Output the [x, y] coordinate of the center of the cell containing the given text.  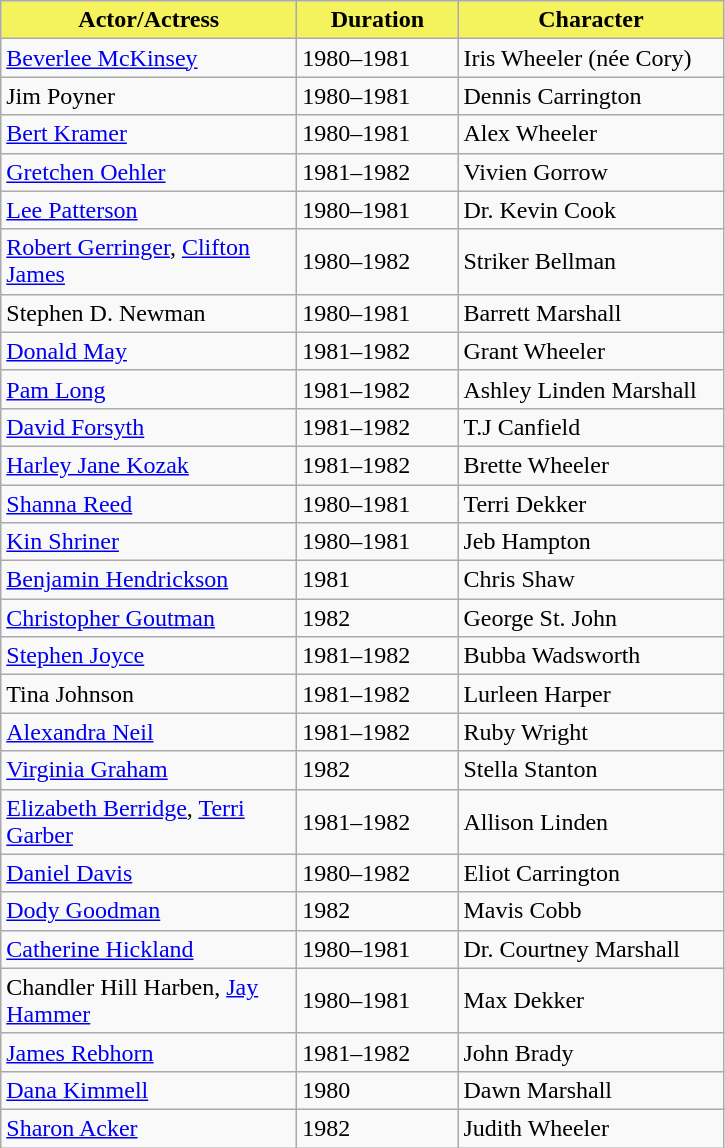
Judith Wheeler [591, 1128]
Max Dekker [591, 1000]
Jeb Hampton [591, 542]
Alexandra Neil [149, 732]
Lee Patterson [149, 210]
James Rebhorn [149, 1052]
1980 [378, 1090]
Elizabeth Berridge, Terri Garber [149, 822]
Actor/Actress [149, 20]
Dr. Courtney Marshall [591, 949]
Beverlee McKinsey [149, 58]
Duration [378, 20]
Terri Dekker [591, 503]
Chandler Hill Harben, Jay Hammer [149, 1000]
Tina Johnson [149, 694]
Dana Kimmell [149, 1090]
Gretchen Oehler [149, 172]
Pam Long [149, 389]
Bert Kramer [149, 134]
Dawn Marshall [591, 1090]
Chris Shaw [591, 580]
Stella Stanton [591, 770]
Sharon Acker [149, 1128]
Eliot Carrington [591, 873]
Bubba Wadsworth [591, 656]
Stephen D. Newman [149, 313]
John Brady [591, 1052]
Vivien Gorrow [591, 172]
Character [591, 20]
Striker Bellman [591, 262]
Ashley Linden Marshall [591, 389]
Catherine Hickland [149, 949]
Dennis Carrington [591, 96]
Donald May [149, 351]
George St. John [591, 618]
Mavis Cobb [591, 911]
Grant Wheeler [591, 351]
Dody Goodman [149, 911]
Allison Linden [591, 822]
Lurleen Harper [591, 694]
Iris Wheeler (née Cory) [591, 58]
Stephen Joyce [149, 656]
Barrett Marshall [591, 313]
David Forsyth [149, 427]
T.J Canfield [591, 427]
Christopher Goutman [149, 618]
Shanna Reed [149, 503]
Daniel Davis [149, 873]
Alex Wheeler [591, 134]
Virginia Graham [149, 770]
1981 [378, 580]
Dr. Kevin Cook [591, 210]
Robert Gerringer, Clifton James [149, 262]
Harley Jane Kozak [149, 465]
Kin Shriner [149, 542]
Ruby Wright [591, 732]
Brette Wheeler [591, 465]
Benjamin Hendrickson [149, 580]
Jim Poyner [149, 96]
